Capture the cell that displays the provided text and extract its (x, y) central coordinate. 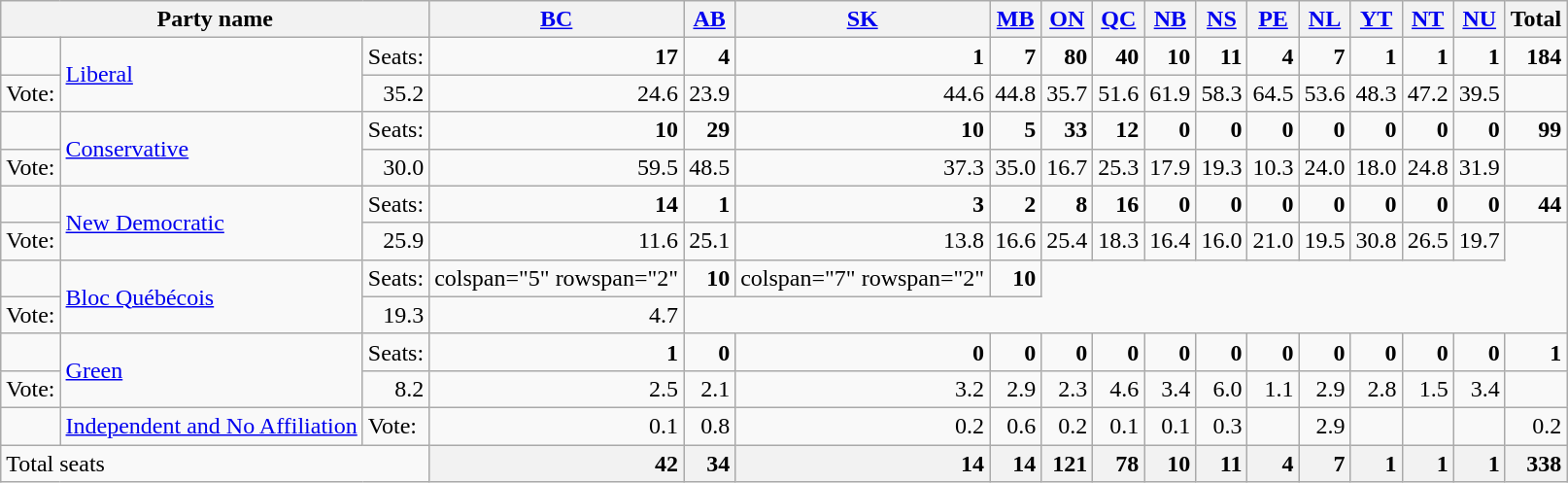
colspan="5" rowspan="2" (557, 278)
SK (863, 19)
NT (1428, 19)
25.9 (395, 241)
61.9 (1170, 93)
AB (709, 19)
PE (1273, 19)
19.7 (1479, 241)
26.5 (1428, 241)
25.3 (1119, 167)
0.8 (709, 426)
121 (1067, 464)
16.6 (1016, 241)
53.6 (1325, 93)
24.6 (557, 93)
ON (1067, 19)
59.5 (557, 167)
35.7 (1067, 93)
YT (1376, 19)
37.3 (863, 167)
2.8 (1376, 389)
25.1 (709, 241)
1.5 (1428, 389)
44.8 (1016, 93)
2 (1016, 204)
Total (1536, 19)
4.7 (557, 315)
2.1 (709, 389)
MB (1016, 19)
184 (1536, 56)
colspan="7" rowspan="2" (863, 278)
Conservative (212, 149)
24.8 (1428, 167)
30.0 (395, 167)
1.1 (1273, 389)
NB (1170, 19)
21.0 (1273, 241)
4.6 (1119, 389)
99 (1536, 130)
2.5 (557, 389)
16.0 (1222, 241)
80 (1067, 56)
18.3 (1119, 241)
16.4 (1170, 241)
25.4 (1067, 241)
New Democratic (212, 223)
47.2 (1428, 93)
24.0 (1325, 167)
44.6 (863, 93)
51.6 (1119, 93)
35.0 (1016, 167)
8.2 (395, 389)
10.3 (1273, 167)
3 (863, 204)
17.9 (1170, 167)
39.5 (1479, 93)
BC (557, 19)
34 (709, 464)
NS (1222, 19)
78 (1119, 464)
3.2 (863, 389)
30.8 (1376, 241)
6.0 (1222, 389)
Bloc Québécois (212, 296)
19.5 (1325, 241)
33 (1067, 130)
13.8 (863, 241)
2.3 (1067, 389)
Party name (216, 19)
12 (1119, 130)
23.9 (709, 93)
NU (1479, 19)
17 (557, 56)
Total seats (216, 464)
58.3 (1222, 93)
40 (1119, 56)
338 (1536, 464)
35.2 (395, 93)
5 (1016, 130)
Green (212, 370)
Independent and No Affiliation (212, 426)
0.3 (1222, 426)
Liberal (212, 75)
31.9 (1479, 167)
48.5 (709, 167)
48.3 (1376, 93)
11.6 (557, 241)
8 (1067, 204)
42 (557, 464)
16.7 (1067, 167)
29 (709, 130)
18.0 (1376, 167)
NL (1325, 19)
44 (1536, 204)
16 (1119, 204)
64.5 (1273, 93)
0.6 (1016, 426)
QC (1119, 19)
